From the cell containing the given text, extract its center point as (X, Y) coordinate. 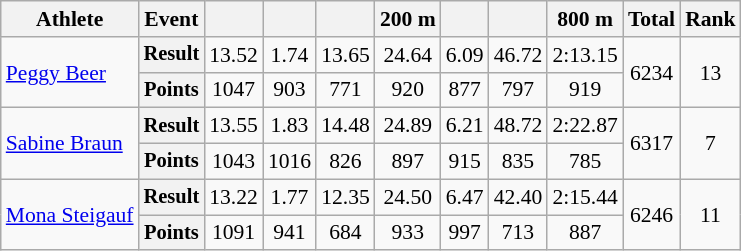
Sabine Braun (70, 144)
200 m (408, 19)
6317 (652, 144)
1091 (234, 233)
2:13.15 (584, 55)
800 m (584, 19)
11 (710, 214)
941 (290, 233)
915 (465, 162)
903 (290, 90)
1.74 (290, 55)
6246 (652, 214)
Athlete (70, 19)
997 (465, 233)
1.83 (290, 126)
48.72 (518, 126)
797 (518, 90)
684 (346, 233)
771 (346, 90)
Rank (710, 19)
7 (710, 144)
6.09 (465, 55)
897 (408, 162)
1.77 (290, 197)
14.48 (346, 126)
2:22.87 (584, 126)
6.21 (465, 126)
13.22 (234, 197)
Total (652, 19)
24.64 (408, 55)
13.52 (234, 55)
46.72 (518, 55)
877 (465, 90)
919 (584, 90)
24.50 (408, 197)
2:15.44 (584, 197)
920 (408, 90)
12.35 (346, 197)
1016 (290, 162)
42.40 (518, 197)
713 (518, 233)
933 (408, 233)
24.89 (408, 126)
785 (584, 162)
835 (518, 162)
6234 (652, 72)
13.55 (234, 126)
826 (346, 162)
887 (584, 233)
Event (172, 19)
Mona Steigauf (70, 214)
13 (710, 72)
6.47 (465, 197)
1047 (234, 90)
Peggy Beer (70, 72)
13.65 (346, 55)
1043 (234, 162)
